For the text-containing cell, return its midpoint in (X, Y) coordinate format. 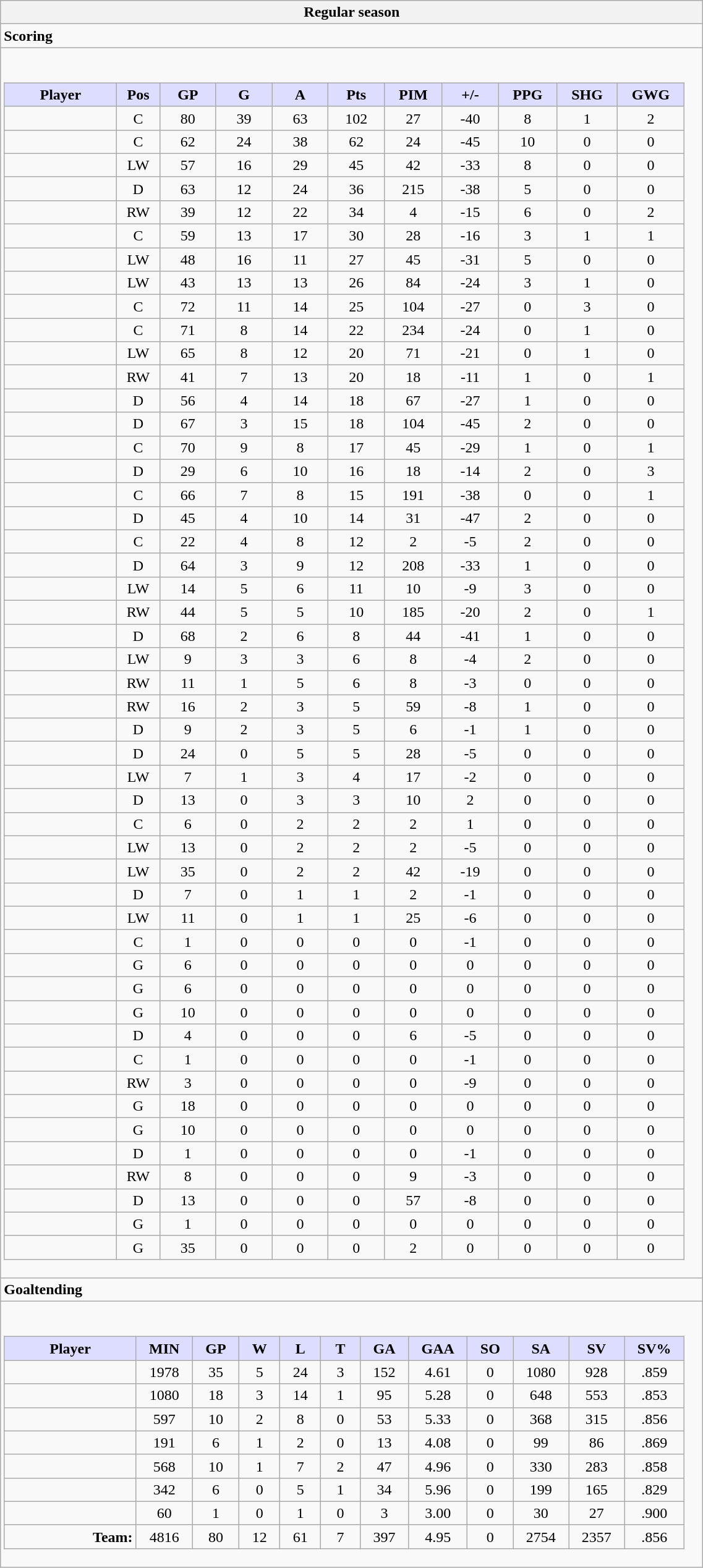
61 (300, 1536)
-20 (470, 612)
Pts (356, 95)
234 (414, 330)
53 (385, 1419)
5.33 (438, 1419)
38 (300, 142)
1978 (164, 1372)
Regular season (352, 12)
.853 (654, 1396)
95 (385, 1396)
397 (385, 1536)
648 (541, 1396)
Pos (138, 95)
-21 (470, 354)
SHG (587, 95)
+/- (470, 95)
60 (164, 1513)
99 (541, 1443)
4.08 (438, 1443)
-41 (470, 636)
Team: (70, 1536)
GA (385, 1349)
-6 (470, 918)
-40 (470, 118)
.858 (654, 1466)
-2 (470, 777)
64 (188, 565)
SO (490, 1349)
PIM (414, 95)
48 (188, 260)
SA (541, 1349)
928 (597, 1372)
-4 (470, 659)
208 (414, 565)
-29 (470, 447)
199 (541, 1490)
315 (597, 1419)
165 (597, 1490)
65 (188, 354)
2357 (597, 1536)
SV% (654, 1349)
-19 (470, 871)
-14 (470, 471)
GWG (650, 95)
568 (164, 1466)
152 (385, 1372)
3.00 (438, 1513)
-11 (470, 377)
5.96 (438, 1490)
.829 (654, 1490)
5.28 (438, 1396)
T (341, 1349)
86 (597, 1443)
31 (414, 518)
Scoring (352, 36)
-47 (470, 518)
41 (188, 377)
SV (597, 1349)
215 (414, 189)
597 (164, 1419)
-31 (470, 260)
84 (414, 283)
4.95 (438, 1536)
342 (164, 1490)
68 (188, 636)
368 (541, 1419)
2754 (541, 1536)
Goaltending (352, 1290)
43 (188, 283)
.869 (654, 1443)
-16 (470, 236)
70 (188, 447)
4816 (164, 1536)
36 (356, 189)
26 (356, 283)
283 (597, 1466)
PPG (528, 95)
72 (188, 307)
185 (414, 612)
GAA (438, 1349)
W (260, 1349)
.859 (654, 1372)
56 (188, 400)
A (300, 95)
4.61 (438, 1372)
102 (356, 118)
553 (597, 1396)
4.96 (438, 1466)
-15 (470, 212)
66 (188, 494)
L (300, 1349)
330 (541, 1466)
.900 (654, 1513)
47 (385, 1466)
MIN (164, 1349)
